Find where the given text appears and provide that cell's center as (X, Y) coordinate. 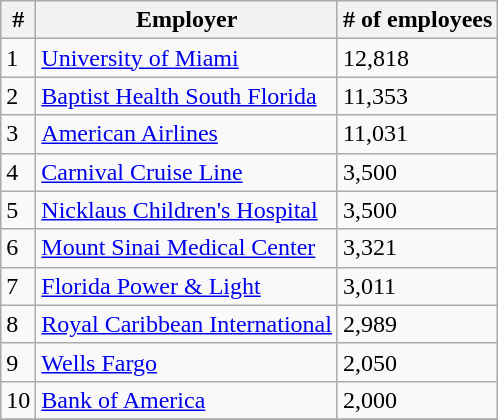
Carnival Cruise Line (187, 172)
Baptist Health South Florida (187, 96)
9 (18, 362)
2,989 (417, 324)
# of employees (417, 20)
2 (18, 96)
5 (18, 210)
11,031 (417, 134)
1 (18, 58)
Royal Caribbean International (187, 324)
Bank of America (187, 400)
10 (18, 400)
11,353 (417, 96)
2,050 (417, 362)
# (18, 20)
Nicklaus Children's Hospital (187, 210)
Florida Power & Light (187, 286)
Wells Fargo (187, 362)
3 (18, 134)
12,818 (417, 58)
University of Miami (187, 58)
Employer (187, 20)
8 (18, 324)
American Airlines (187, 134)
3,011 (417, 286)
2,000 (417, 400)
Mount Sinai Medical Center (187, 248)
6 (18, 248)
4 (18, 172)
7 (18, 286)
3,321 (417, 248)
